Determine the [x, y] coordinate at the center of the cell enclosing the given text.  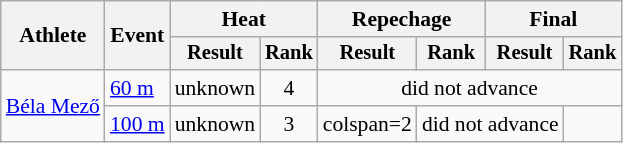
100 m [138, 124]
Athlete [53, 36]
4 [289, 88]
Heat [244, 19]
Repechage [402, 19]
Final [553, 19]
60 m [138, 88]
3 [289, 124]
colspan=2 [368, 124]
Event [138, 36]
Béla Mező [53, 106]
